Output the [X, Y] coordinate of the center of the cell containing the given text.  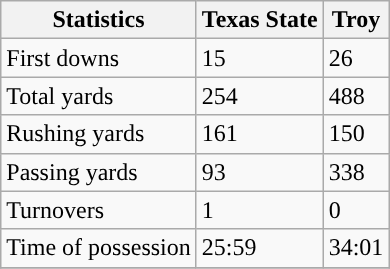
93 [260, 172]
Passing yards [99, 172]
First downs [99, 58]
254 [260, 96]
Total yards [99, 96]
15 [260, 58]
Time of possession [99, 248]
161 [260, 134]
338 [356, 172]
0 [356, 210]
Statistics [99, 20]
150 [356, 134]
Troy [356, 20]
488 [356, 96]
Texas State [260, 20]
1 [260, 210]
Rushing yards [99, 134]
26 [356, 58]
34:01 [356, 248]
25:59 [260, 248]
Turnovers [99, 210]
